Determine the (X, Y) coordinate at the center of the cell enclosing the given text.  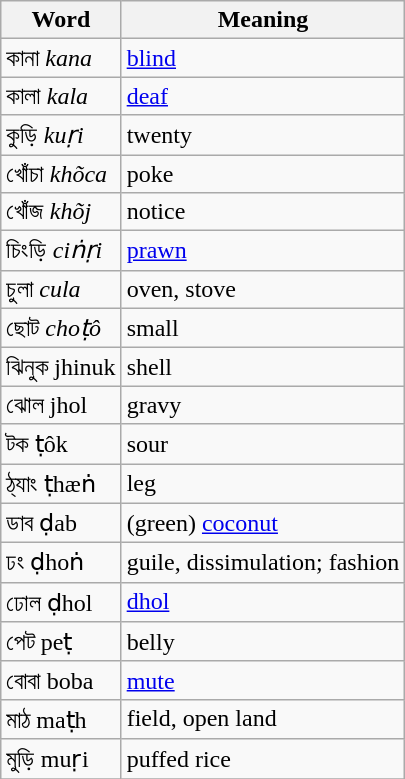
leg (263, 484)
gravy (263, 405)
মুড়ি muṛi (61, 759)
ঝিনুক jhinuk (61, 367)
কালা kala (61, 96)
belly (263, 642)
blind (263, 58)
কানা kana (61, 58)
বোবা boba (61, 680)
poke (263, 173)
পেট peṭ (61, 642)
field, open land (263, 719)
mute (263, 680)
prawn (263, 251)
small (263, 328)
Word (61, 20)
মাঠ maṭh (61, 719)
ছোট choṭô (61, 328)
dhol (263, 602)
খোঁজ khõj (61, 212)
shell (263, 367)
sour (263, 444)
চিংড়ি ciṅṛi (61, 251)
ঢং ḍhoṅ (61, 563)
টক ṭôk (61, 444)
চুলা cula (61, 289)
deaf (263, 96)
খোঁচা khõca (61, 173)
(green) coconut (263, 523)
twenty (263, 135)
ঠ্যাং ṭhæṅ (61, 484)
oven, stove (263, 289)
notice (263, 212)
puffed rice (263, 759)
ঝোল jhol (61, 405)
ঢোল ḍhol (61, 602)
কুড়ি kuṛi (61, 135)
guile, dissimulation; fashion (263, 563)
Meaning (263, 20)
ডাব ḍab (61, 523)
